Return the (X, Y) coordinate for the center point of the cell that contains the specified text.  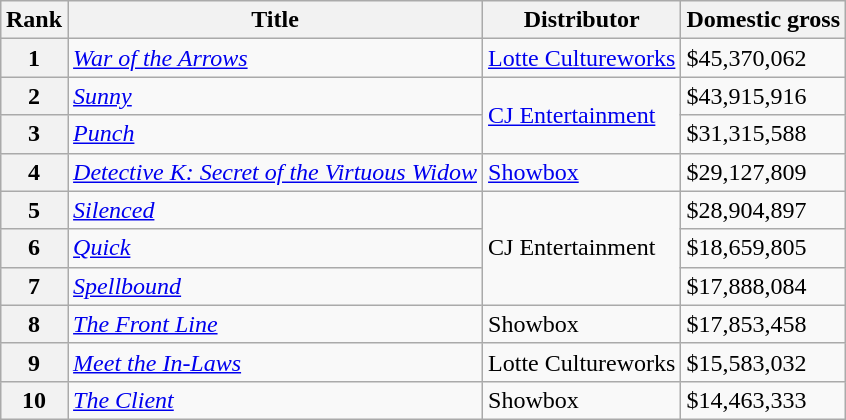
$18,659,805 (764, 248)
10 (34, 400)
6 (34, 248)
$17,888,084 (764, 286)
The Client (276, 400)
Punch (276, 134)
War of the Arrows (276, 58)
$31,315,588 (764, 134)
Domestic gross (764, 20)
$15,583,032 (764, 362)
Quick (276, 248)
$29,127,809 (764, 172)
Rank (34, 20)
1 (34, 58)
$45,370,062 (764, 58)
9 (34, 362)
8 (34, 324)
Title (276, 20)
3 (34, 134)
2 (34, 96)
5 (34, 210)
Silenced (276, 210)
7 (34, 286)
$17,853,458 (764, 324)
Meet the In-Laws (276, 362)
Sunny (276, 96)
The Front Line (276, 324)
Detective K: Secret of the Virtuous Widow (276, 172)
$43,915,916 (764, 96)
Spellbound (276, 286)
4 (34, 172)
$14,463,333 (764, 400)
Distributor (582, 20)
$28,904,897 (764, 210)
